Extract the (X, Y) coordinate from the center of the cell holding the provided text.  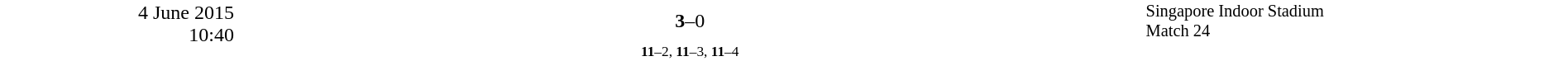
Singapore Indoor StadiumMatch 24 (1356, 21)
3–0 (690, 21)
4 June 201510:40 (117, 30)
11–2, 11–3, 11–4 (690, 51)
